Provide the (x, y) coordinate of the cell's center where the given text is located.  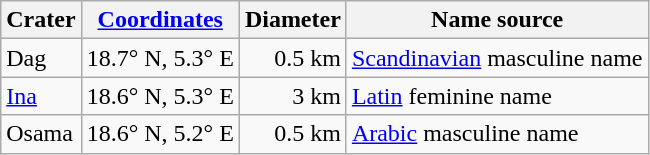
18.6° N, 5.2° E (160, 134)
Ina (41, 96)
Scandinavian masculine name (497, 58)
3 km (292, 96)
Diameter (292, 20)
18.7° N, 5.3° E (160, 58)
18.6° N, 5.3° E (160, 96)
Crater (41, 20)
Name source (497, 20)
Dag (41, 58)
Latin feminine name (497, 96)
Arabic masculine name (497, 134)
Coordinates (160, 20)
Osama (41, 134)
